Output the (X, Y) coordinate of the center of the cell containing the given text.  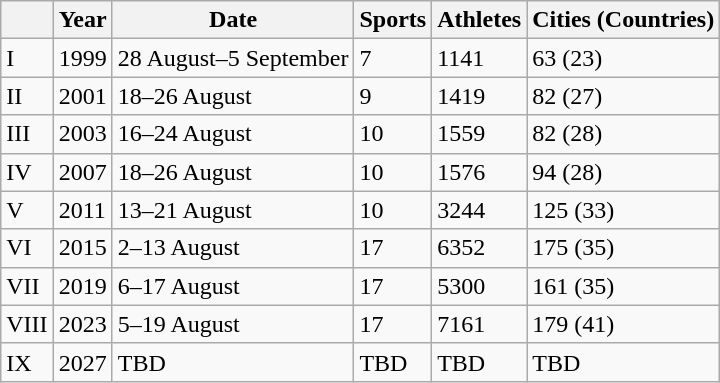
II (27, 96)
2001 (82, 96)
1999 (82, 58)
1419 (480, 96)
82 (27) (624, 96)
28 August–5 September (233, 58)
2–13 August (233, 248)
IV (27, 172)
6352 (480, 248)
VII (27, 286)
2019 (82, 286)
V (27, 210)
125 (33) (624, 210)
2027 (82, 362)
I (27, 58)
63 (23) (624, 58)
82 (28) (624, 134)
2003 (82, 134)
1559 (480, 134)
2007 (82, 172)
161 (35) (624, 286)
6–17 August (233, 286)
3244 (480, 210)
2023 (82, 324)
179 (41) (624, 324)
Sports (393, 20)
III (27, 134)
1141 (480, 58)
16–24 August (233, 134)
Year (82, 20)
2011 (82, 210)
9 (393, 96)
VI (27, 248)
IX (27, 362)
2015 (82, 248)
5–19 August (233, 324)
VIII (27, 324)
13–21 August (233, 210)
Date (233, 20)
Athletes (480, 20)
94 (28) (624, 172)
7 (393, 58)
7161 (480, 324)
1576 (480, 172)
175 (35) (624, 248)
5300 (480, 286)
Cities (Countries) (624, 20)
